Find where the given text appears and provide that cell's center as (x, y) coordinate. 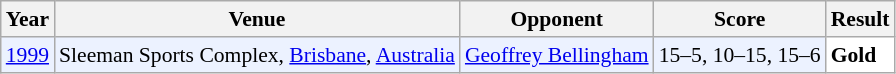
Geoffrey Bellingham (557, 55)
15–5, 10–15, 15–6 (740, 55)
1999 (28, 55)
Result (860, 19)
Sleeman Sports Complex, Brisbane, Australia (257, 55)
Year (28, 19)
Venue (257, 19)
Score (740, 19)
Gold (860, 55)
Opponent (557, 19)
